Identify which cell holds the provided text, then report its [X, Y] central coordinate. 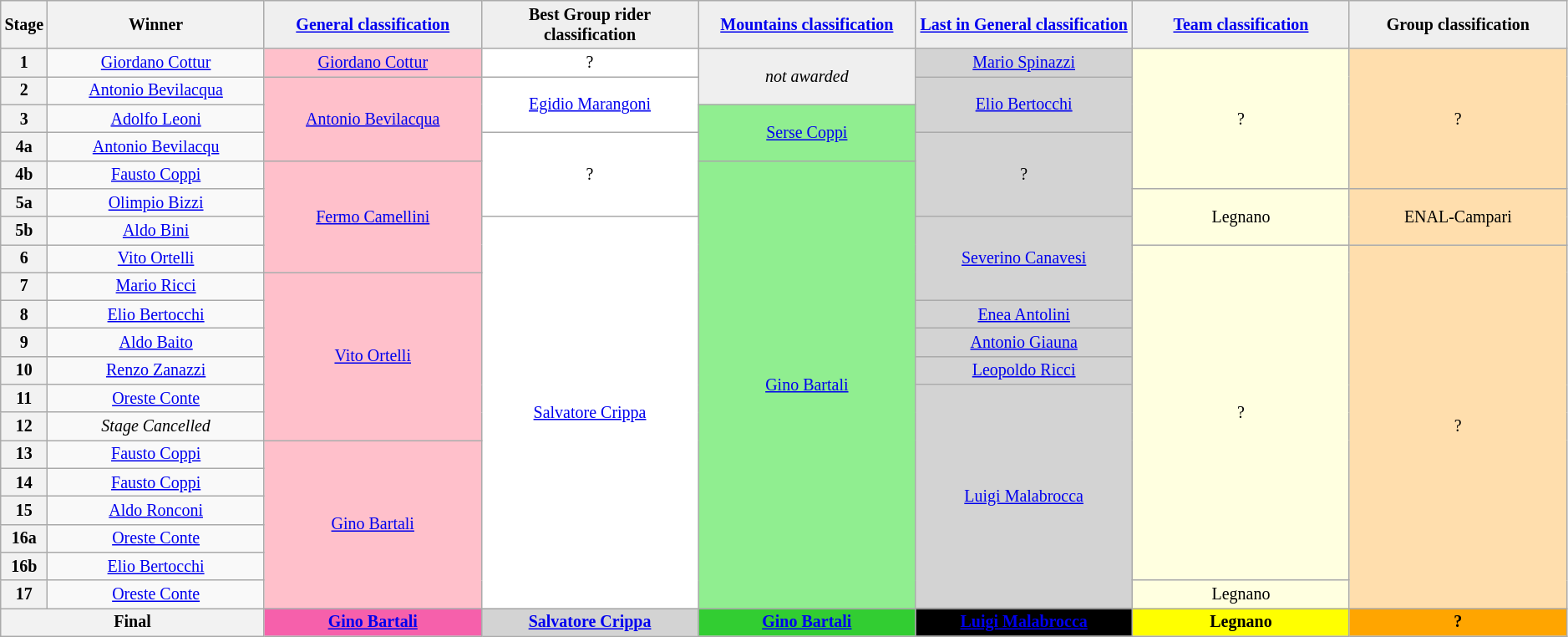
Team classification [1241, 25]
5b [24, 231]
4b [24, 174]
4a [24, 147]
Last in General classification [1024, 25]
Stage [24, 25]
16a [24, 538]
12 [24, 426]
Aldo Baito [155, 343]
9 [24, 343]
Antonio Giauna [1024, 343]
8 [24, 314]
Egidio Marangoni [590, 105]
15 [24, 510]
14 [24, 483]
Severino Canavesi [1024, 258]
not awarded [807, 77]
General classification [373, 25]
Serse Coppi [807, 132]
Aldo Ronconi [155, 510]
3 [24, 119]
Group classification [1458, 25]
2 [24, 90]
17 [24, 594]
6 [24, 259]
Leopoldo Ricci [1024, 371]
Enea Antolini [1024, 314]
1 [24, 64]
Adolfo Leoni [155, 119]
Antonio Bevilacqu [155, 147]
Winner [155, 25]
16b [24, 567]
Fermo Camellini [373, 217]
13 [24, 455]
Aldo Bini [155, 231]
5a [24, 202]
Mario Ricci [155, 286]
10 [24, 371]
Stage Cancelled [155, 426]
ENAL-Campari [1458, 217]
Final [133, 622]
11 [24, 398]
Mountains classification [807, 25]
7 [24, 286]
Olimpio Bizzi [155, 202]
Best Group rider classification [590, 25]
Renzo Zanazzi [155, 371]
Mario Spinazzi [1024, 64]
